Identify which cell holds the provided text, then report its (X, Y) central coordinate. 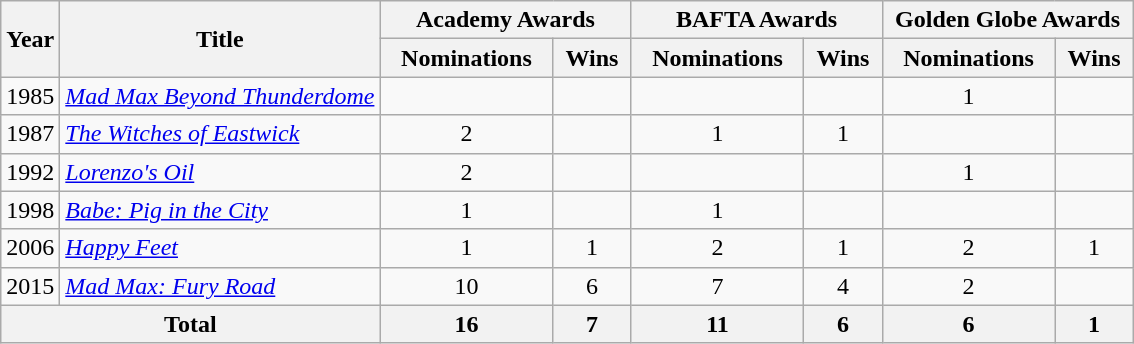
1992 (30, 172)
Golden Globe Awards (1008, 20)
2006 (30, 248)
Title (220, 39)
16 (466, 324)
11 (718, 324)
Academy Awards (506, 20)
BAFTA Awards (756, 20)
Babe: Pig in the City (220, 210)
The Witches of Eastwick (220, 134)
Year (30, 39)
Lorenzo's Oil (220, 172)
1987 (30, 134)
4 (843, 286)
Total (190, 324)
1985 (30, 96)
1998 (30, 210)
Mad Max: Fury Road (220, 286)
Mad Max Beyond Thunderdome (220, 96)
10 (466, 286)
Happy Feet (220, 248)
2015 (30, 286)
